From the cell containing the given text, extract its center point as (X, Y) coordinate. 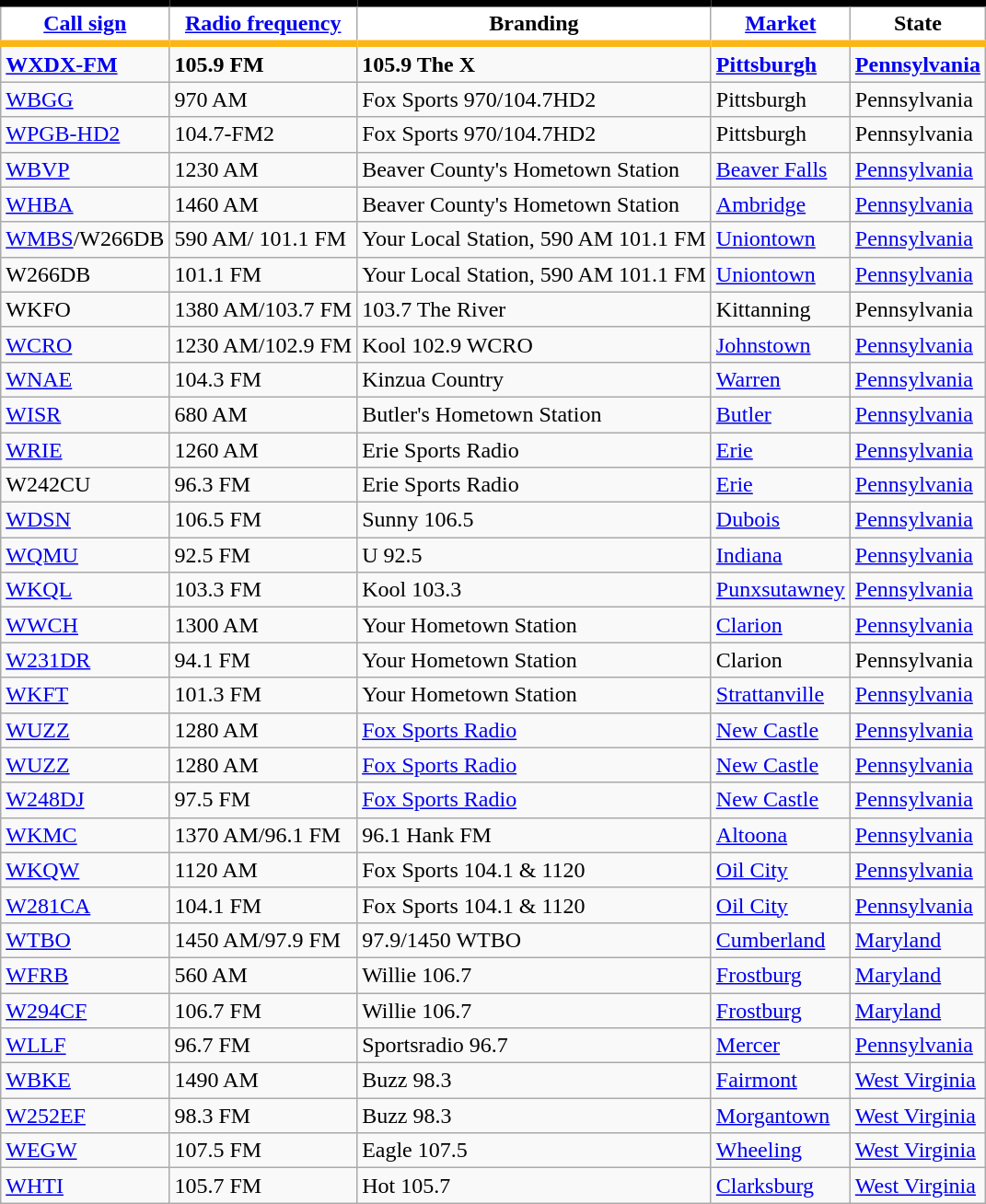
WBKE (85, 1081)
96.1 Hank FM (534, 835)
WDSN (85, 520)
Branding (534, 24)
WKMC (85, 835)
Cumberland (781, 940)
1230 AM (263, 169)
Mercer (781, 1046)
1260 AM (263, 450)
105.7 FM (263, 1186)
U 92.5 (534, 555)
W252EF (85, 1116)
96.3 FM (263, 485)
1460 AM (263, 204)
WBGG (85, 99)
Butler's Hometown Station (534, 414)
WCRO (85, 344)
560 AM (263, 975)
WRIE (85, 450)
Call sign (85, 24)
WEGW (85, 1151)
Hot 105.7 (534, 1186)
WKQW (85, 870)
WKFO (85, 309)
107.5 FM (263, 1151)
W294CF (85, 1010)
WISR (85, 414)
WXDX-FM (85, 63)
Strattanville (781, 695)
WPGB-HD2 (85, 134)
103.7 The River (534, 309)
Market (781, 24)
WKQL (85, 590)
106.7 FM (263, 1010)
106.5 FM (263, 520)
Morgantown (781, 1116)
WNAE (85, 379)
105.9 The X (534, 63)
WLLF (85, 1046)
1490 AM (263, 1081)
Punxsutawney (781, 590)
Eagle 107.5 (534, 1151)
W281CA (85, 905)
Clarksburg (781, 1186)
103.3 FM (263, 590)
Indiana (781, 555)
W231DR (85, 660)
98.3 FM (263, 1116)
W266DB (85, 274)
Beaver Falls (781, 169)
W242CU (85, 485)
Kool 102.9 WCRO (534, 344)
104.3 FM (263, 379)
Warren (781, 379)
Radio frequency (263, 24)
WKFT (85, 695)
92.5 FM (263, 555)
WHBA (85, 204)
97.9/1450 WTBO (534, 940)
W248DJ (85, 800)
1450 AM/97.9 FM (263, 940)
Sportsradio 96.7 (534, 1046)
1370 AM/96.1 FM (263, 835)
97.5 FM (263, 800)
101.3 FM (263, 695)
105.9 FM (263, 63)
Fairmont (781, 1081)
WFRB (85, 975)
WHTI (85, 1186)
94.1 FM (263, 660)
State (917, 24)
Wheeling (781, 1151)
101.1 FM (263, 274)
WTBO (85, 940)
Johnstown (781, 344)
Kool 103.3 (534, 590)
Ambridge (781, 204)
104.1 FM (263, 905)
WWCH (85, 625)
Kittanning (781, 309)
680 AM (263, 414)
590 AM/ 101.1 FM (263, 239)
1300 AM (263, 625)
104.7-FM2 (263, 134)
Dubois (781, 520)
Altoona (781, 835)
970 AM (263, 99)
WQMU (85, 555)
Kinzua Country (534, 379)
1230 AM/102.9 FM (263, 344)
1120 AM (263, 870)
WBVP (85, 169)
Sunny 106.5 (534, 520)
96.7 FM (263, 1046)
WMBS/W266DB (85, 239)
1380 AM/103.7 FM (263, 309)
Butler (781, 414)
